Capture the cell that displays the provided text and extract its [X, Y] central coordinate. 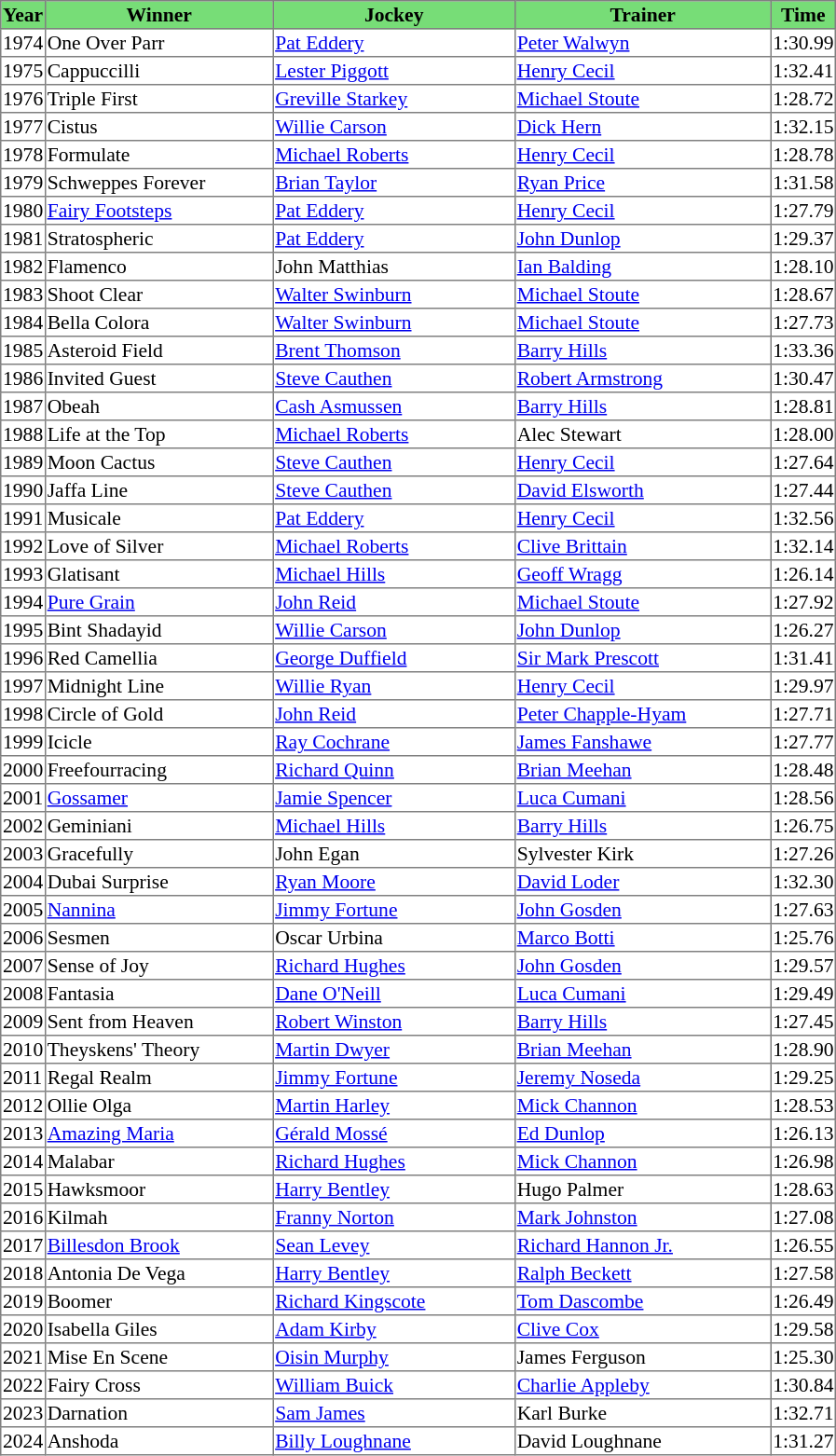
Sam James [394, 1413]
Stratospheric [158, 239]
1:27.79 [803, 211]
Richard Kingscote [394, 1301]
1:27.45 [803, 1022]
1:26.14 [803, 574]
Franny Norton [394, 1217]
Cash Asmussen [394, 406]
Flamenco [158, 267]
1:27.77 [803, 742]
1981 [23, 239]
Marco Botti [642, 938]
Lester Piggott [394, 71]
1:25.76 [803, 938]
1976 [23, 99]
2009 [23, 1022]
2004 [23, 882]
One Over Parr [158, 43]
1:28.53 [803, 1106]
2007 [23, 966]
Ed Dunlop [642, 1133]
1990 [23, 490]
Hawksmoor [158, 1189]
1:29.58 [803, 1329]
1997 [23, 686]
Greville Starkey [394, 99]
1:32.15 [803, 127]
Gossamer [158, 798]
Hugo Palmer [642, 1189]
Robert Armstrong [642, 378]
Charlie Appleby [642, 1385]
Adam Kirby [394, 1329]
2021 [23, 1357]
1977 [23, 127]
2002 [23, 826]
2013 [23, 1133]
Shoot Clear [158, 295]
2024 [23, 1441]
James Ferguson [642, 1357]
Tom Dascombe [642, 1301]
1:30.84 [803, 1385]
Malabar [158, 1161]
2020 [23, 1329]
1:29.97 [803, 686]
David Loder [642, 882]
1:30.47 [803, 378]
1984 [23, 323]
1998 [23, 714]
Ray Cochrane [394, 742]
1:27.64 [803, 462]
1:28.72 [803, 99]
Cistus [158, 127]
Gracefully [158, 854]
Ryan Price [642, 183]
2005 [23, 910]
Antonia De Vega [158, 1273]
Sesmen [158, 938]
Billesdon Brook [158, 1245]
George Duffield [394, 658]
1999 [23, 742]
Billy Loughnane [394, 1441]
1995 [23, 630]
David Elsworth [642, 490]
Obeah [158, 406]
1994 [23, 602]
1975 [23, 71]
David Loughnane [642, 1441]
1:26.13 [803, 1133]
Sent from Heaven [158, 1022]
1996 [23, 658]
1989 [23, 462]
Freefourracing [158, 770]
1:32.71 [803, 1413]
1:27.26 [803, 854]
1:27.73 [803, 323]
1:28.56 [803, 798]
1:26.27 [803, 630]
1:28.81 [803, 406]
1:26.98 [803, 1161]
Dubai Surprise [158, 882]
1:30.99 [803, 43]
1988 [23, 434]
Clive Cox [642, 1329]
Sense of Joy [158, 966]
1:25.30 [803, 1357]
Richard Quinn [394, 770]
1:26.75 [803, 826]
Mise En Scene [158, 1357]
1:33.36 [803, 350]
1979 [23, 183]
1:26.49 [803, 1301]
Brent Thomson [394, 350]
1:27.58 [803, 1273]
2015 [23, 1189]
Glatisant [158, 574]
2023 [23, 1413]
Love of Silver [158, 546]
Ralph Beckett [642, 1273]
2011 [23, 1078]
Amazing Maria [158, 1133]
1980 [23, 211]
Oscar Urbina [394, 938]
1:28.48 [803, 770]
Regal Realm [158, 1078]
2010 [23, 1050]
Isabella Giles [158, 1329]
Trainer [642, 15]
1:27.71 [803, 714]
Boomer [158, 1301]
Winner [158, 15]
Ollie Olga [158, 1106]
John Matthias [394, 267]
Cappuccilli [158, 71]
2012 [23, 1106]
Geminiani [158, 826]
Moon Cactus [158, 462]
Brian Taylor [394, 183]
1987 [23, 406]
Martin Dwyer [394, 1050]
Darnation [158, 1413]
2018 [23, 1273]
1:29.57 [803, 966]
Invited Guest [158, 378]
1992 [23, 546]
Jockey [394, 15]
Midnight Line [158, 686]
1974 [23, 43]
Oisin Murphy [394, 1357]
Time [803, 15]
1:28.00 [803, 434]
Icicle [158, 742]
Ian Balding [642, 267]
2014 [23, 1161]
Anshoda [158, 1441]
1983 [23, 295]
1:32.14 [803, 546]
Red Camellia [158, 658]
2001 [23, 798]
Fantasia [158, 994]
Ryan Moore [394, 882]
1:27.08 [803, 1217]
1991 [23, 518]
1:26.55 [803, 1245]
Bella Colora [158, 323]
William Buick [394, 1385]
Schweppes Forever [158, 183]
1:28.10 [803, 267]
Martin Harley [394, 1106]
1:28.67 [803, 295]
1:29.37 [803, 239]
Robert Winston [394, 1022]
Nannina [158, 910]
Musicale [158, 518]
1:31.27 [803, 1441]
Fairy Footsteps [158, 211]
Bint Shadayid [158, 630]
Sylvester Kirk [642, 854]
1:31.58 [803, 183]
Sean Levey [394, 1245]
Clive Brittain [642, 546]
1985 [23, 350]
2000 [23, 770]
Willie Ryan [394, 686]
1:27.63 [803, 910]
Geoff Wragg [642, 574]
Fairy Cross [158, 1385]
John Egan [394, 854]
1993 [23, 574]
2008 [23, 994]
2022 [23, 1385]
1:29.49 [803, 994]
1:32.56 [803, 518]
Jamie Spencer [394, 798]
Sir Mark Prescott [642, 658]
Life at the Top [158, 434]
1986 [23, 378]
1978 [23, 155]
Kilmah [158, 1217]
James Fanshawe [642, 742]
Jeremy Noseda [642, 1078]
2017 [23, 1245]
Circle of Gold [158, 714]
1:29.25 [803, 1078]
1:32.30 [803, 882]
Dane O'Neill [394, 994]
Dick Hern [642, 127]
Karl Burke [642, 1413]
Alec Stewart [642, 434]
1:28.63 [803, 1189]
1:32.41 [803, 71]
Pure Grain [158, 602]
Theyskens' Theory [158, 1050]
1:31.41 [803, 658]
Mark Johnston [642, 1217]
1:27.44 [803, 490]
Formulate [158, 155]
Triple First [158, 99]
2003 [23, 854]
Peter Walwyn [642, 43]
1982 [23, 267]
Richard Hannon Jr. [642, 1245]
Jaffa Line [158, 490]
2019 [23, 1301]
2016 [23, 1217]
1:28.78 [803, 155]
Asteroid Field [158, 350]
Peter Chapple-Hyam [642, 714]
Gérald Mossé [394, 1133]
1:27.92 [803, 602]
2006 [23, 938]
1:28.90 [803, 1050]
Year [23, 15]
